Determine the (X, Y) coordinate at the center of the cell enclosing the given text.  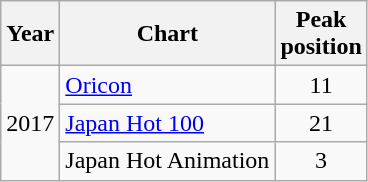
11 (321, 85)
3 (321, 161)
Oricon (168, 85)
2017 (30, 123)
Japan Hot Animation (168, 161)
Peakposition (321, 34)
Japan Hot 100 (168, 123)
Year (30, 34)
21 (321, 123)
Chart (168, 34)
